From the cell containing the given text, extract its center point as (x, y) coordinate. 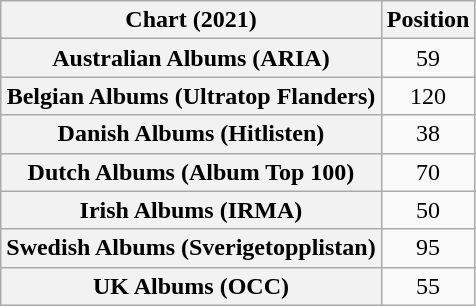
Chart (2021) (191, 20)
Dutch Albums (Album Top 100) (191, 172)
95 (428, 248)
55 (428, 286)
Danish Albums (Hitlisten) (191, 134)
UK Albums (OCC) (191, 286)
50 (428, 210)
Swedish Albums (Sverigetopplistan) (191, 248)
Irish Albums (IRMA) (191, 210)
120 (428, 96)
Belgian Albums (Ultratop Flanders) (191, 96)
Australian Albums (ARIA) (191, 58)
38 (428, 134)
Position (428, 20)
59 (428, 58)
70 (428, 172)
